Provide the (X, Y) coordinate of the cell's center where the given text is located.  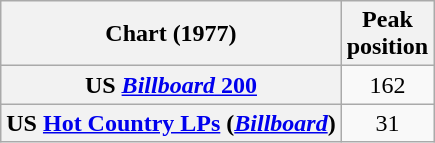
Peakposition (387, 34)
US Hot Country LPs (Billboard) (171, 123)
Chart (1977) (171, 34)
US Billboard 200 (171, 85)
31 (387, 123)
162 (387, 85)
